Search for the cell housing the specified text and yield its (X, Y) center coordinate. 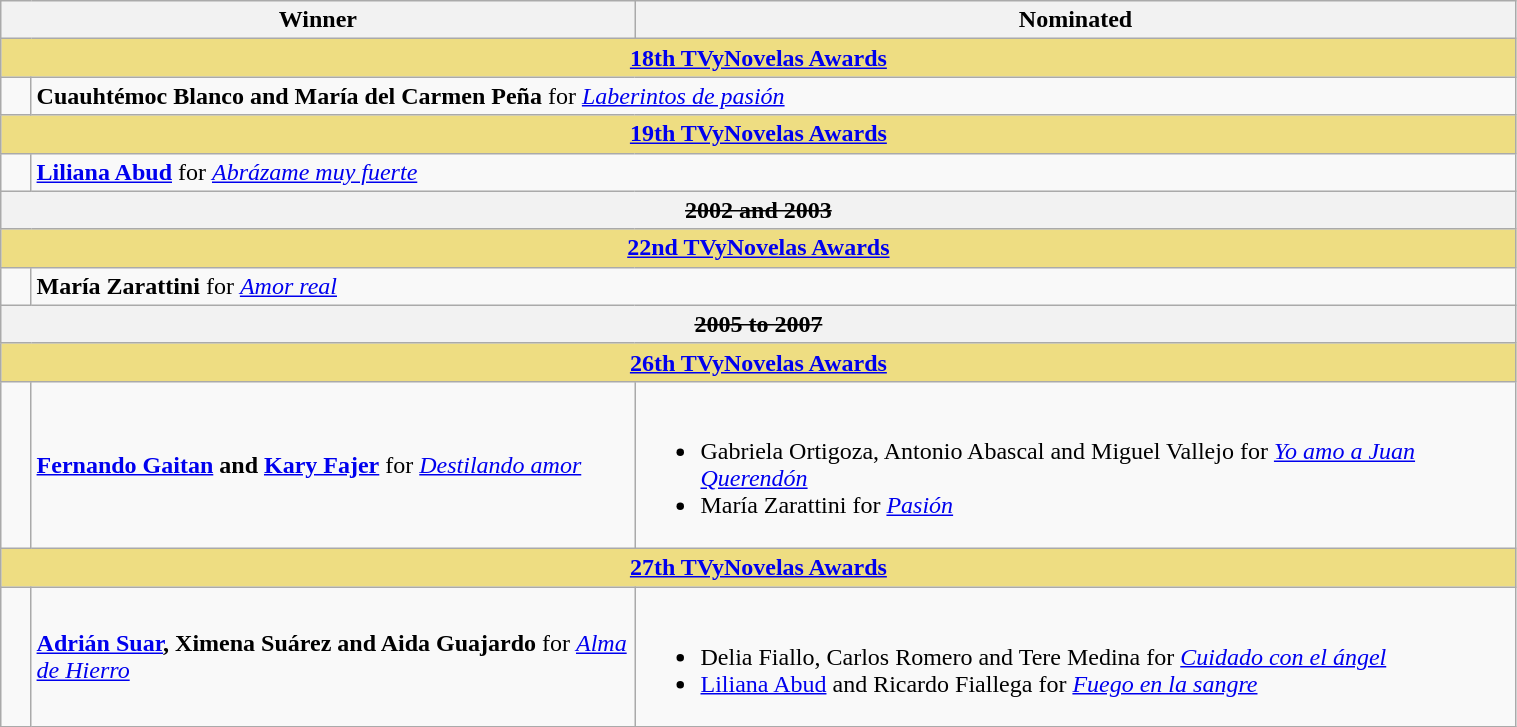
Cuauhtémoc Blanco and María del Carmen Peña for Laberintos de pasión (774, 96)
María Zarattini for Amor real (774, 286)
Nominated (1076, 20)
Delia Fiallo, Carlos Romero and Tere Medina for Cuidado con el ángelLiliana Abud and Ricardo Fiallega for Fuego en la sangre (1076, 656)
22nd TVyNovelas Awards (758, 248)
27th TVyNovelas Awards (758, 567)
Adrián Suar, Ximena Suárez and Aida Guajardo for Alma de Hierro (333, 656)
2005 to 2007 (758, 324)
2002 and 2003 (758, 210)
19th TVyNovelas Awards (758, 134)
Winner (318, 20)
Gabriela Ortigoza, Antonio Abascal and Miguel Vallejo for Yo amo a Juan QuerendónMaría Zarattini for Pasión (1076, 464)
26th TVyNovelas Awards (758, 362)
18th TVyNovelas Awards (758, 58)
Liliana Abud for Abrázame muy fuerte (774, 172)
Fernando Gaitan and Kary Fajer for Destilando amor (333, 464)
